Return [X, Y] of the center of cell containing provided text 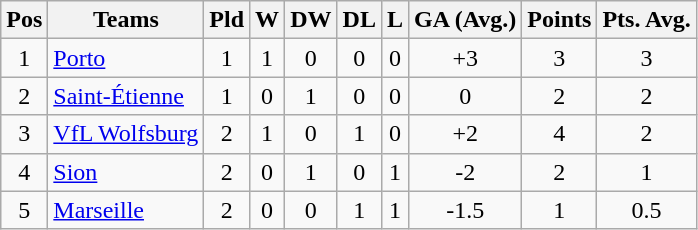
-2 [466, 172]
Porto [126, 58]
Pos [24, 20]
L [394, 20]
Sion [126, 172]
+2 [466, 134]
Teams [126, 20]
-1.5 [466, 210]
+3 [466, 58]
Pts. Avg. [646, 20]
VfL Wolfsburg [126, 134]
0.5 [646, 210]
Pld [227, 20]
5 [24, 210]
DW [311, 20]
Saint-Étienne [126, 96]
GA (Avg.) [466, 20]
Points [560, 20]
Marseille [126, 210]
W [268, 20]
DL [359, 20]
